Identify which cell holds the provided text, then report its [X, Y] central coordinate. 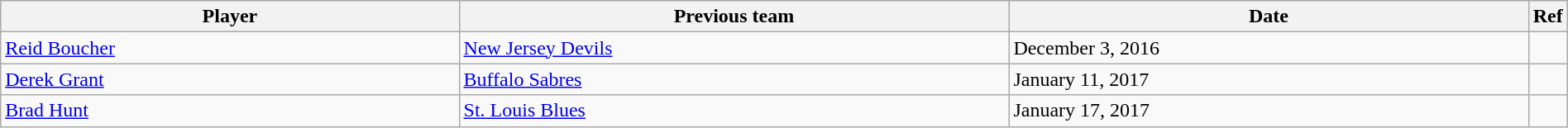
Ref [1548, 17]
Previous team [734, 17]
Player [230, 17]
January 17, 2017 [1269, 111]
Reid Boucher [230, 48]
Derek Grant [230, 79]
New Jersey Devils [734, 48]
Date [1269, 17]
December 3, 2016 [1269, 48]
January 11, 2017 [1269, 79]
Brad Hunt [230, 111]
St. Louis Blues [734, 111]
Buffalo Sabres [734, 79]
